Find where the given text appears and provide that cell's center as [x, y] coordinate. 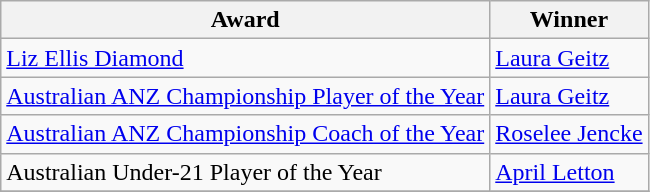
Award [246, 20]
Roselee Jencke [569, 134]
Australian ANZ Championship Player of the Year [246, 96]
Australian Under-21 Player of the Year [246, 172]
April Letton [569, 172]
Australian ANZ Championship Coach of the Year [246, 134]
Winner [569, 20]
Liz Ellis Diamond [246, 58]
